Provide the [X, Y] coordinate of the cell's center where the given text is located.  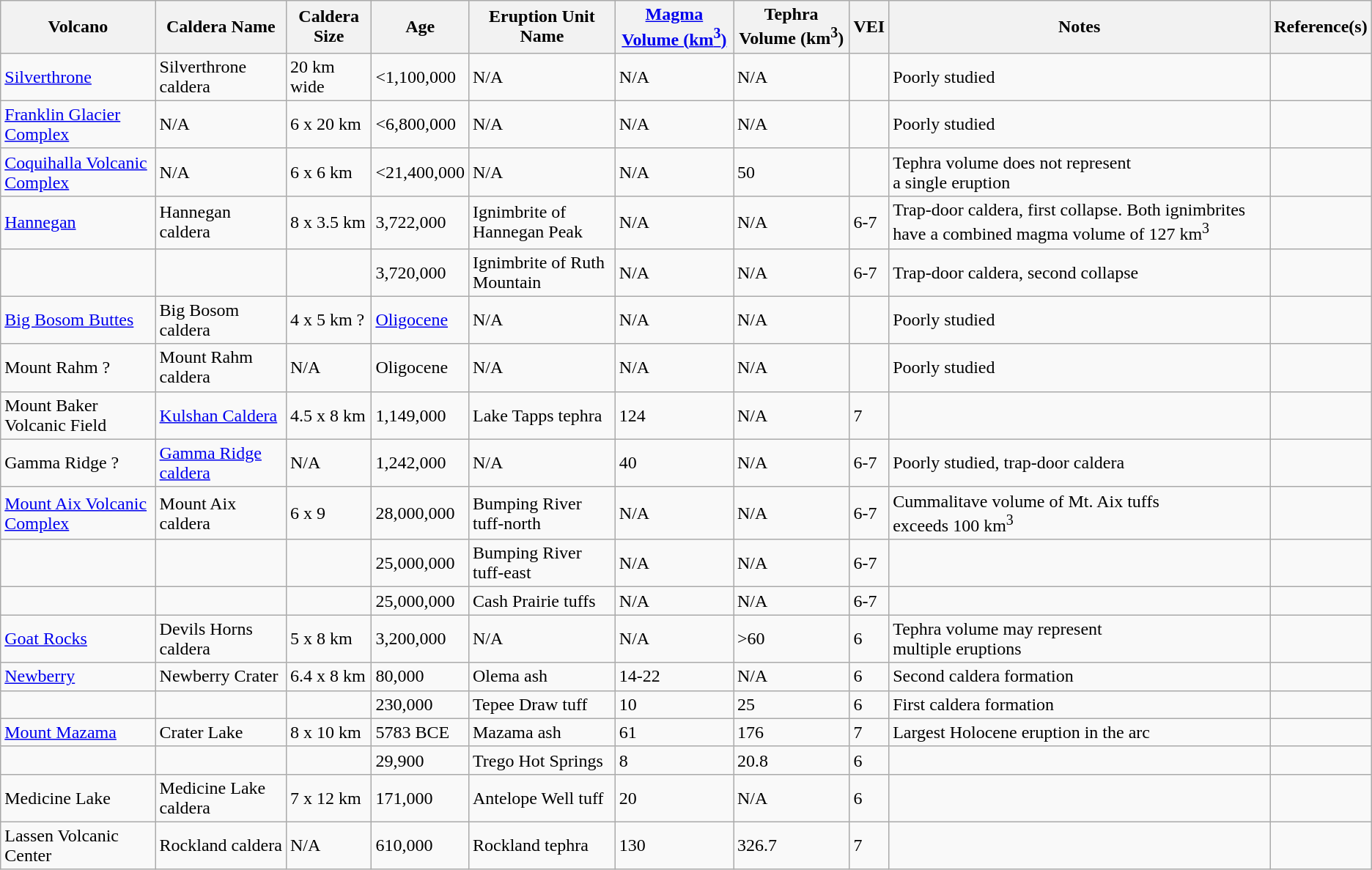
<21,400,000 [421, 172]
<1,100,000 [421, 76]
8 x 10 km [328, 732]
Goat Rocks [78, 639]
Second caldera formation [1080, 677]
1,149,000 [421, 415]
Cummalitave volume of Mt. Aix tuffsexceeds 100 km3 [1080, 513]
171,000 [421, 797]
Reference(s) [1321, 27]
130 [674, 846]
Hannegan [78, 222]
Eruption Unit Name [542, 27]
Rockland tephra [542, 846]
Volcano [78, 27]
Trap-door caldera, first collapse. Both ignimbrites have a combined magma volume of 127 km3 [1080, 222]
Lake Tapps tephra [542, 415]
Medicine Lake [78, 797]
Coquihalla Volcanic Complex [78, 172]
25 [791, 704]
230,000 [421, 704]
Devils Horns caldera [221, 639]
3,200,000 [421, 639]
Notes [1080, 27]
Largest Holocene eruption in the arc [1080, 732]
3,722,000 [421, 222]
Mount Mazama [78, 732]
Ignimbrite of Hannegan Peak [542, 222]
20 km wide [328, 76]
6 x 6 km [328, 172]
First caldera formation [1080, 704]
5783 BCE [421, 732]
Trap-door caldera, second collapse [1080, 273]
4 x 5 km ? [328, 320]
Kulshan Caldera [221, 415]
Mount Rahm caldera [221, 368]
Tephra Volume (km3) [791, 27]
Gamma Ridge ? [78, 463]
>60 [791, 639]
6 x 9 [328, 513]
<6,800,000 [421, 125]
80,000 [421, 677]
5 x 8 km [328, 639]
Olema ash [542, 677]
Mount Aix caldera [221, 513]
Big Bosom caldera [221, 320]
Mazama ash [542, 732]
Bumping River tuff-north [542, 513]
326.7 [791, 846]
6 x 20 km [328, 125]
20 [674, 797]
Antelope Well tuff [542, 797]
Magma Volume (km3) [674, 27]
Rockland caldera [221, 846]
124 [674, 415]
Trego Hot Springs [542, 760]
1,242,000 [421, 463]
28,000,000 [421, 513]
Poorly studied, trap-door caldera [1080, 463]
Caldera Size [328, 27]
Tephra volume does not representa single eruption [1080, 172]
40 [674, 463]
Silverthrone caldera [221, 76]
61 [674, 732]
176 [791, 732]
610,000 [421, 846]
Franklin Glacier Complex [78, 125]
8 [674, 760]
Age [421, 27]
3,720,000 [421, 273]
8 x 3.5 km [328, 222]
Gamma Ridge caldera [221, 463]
14-22 [674, 677]
Medicine Lake caldera [221, 797]
Mount Baker Volcanic Field [78, 415]
Silverthrone [78, 76]
Lassen Volcanic Center [78, 846]
Ignimbrite of Ruth Mountain [542, 273]
20.8 [791, 760]
4.5 x 8 km [328, 415]
Bumping River tuff-east [542, 563]
10 [674, 704]
Mount Rahm ? [78, 368]
29,900 [421, 760]
6.4 x 8 km [328, 677]
Big Bosom Buttes [78, 320]
7 x 12 km [328, 797]
Tephra volume may representmultiple eruptions [1080, 639]
Cash Prairie tuffs [542, 601]
VEI [869, 27]
Caldera Name [221, 27]
Hannegan caldera [221, 222]
Crater Lake [221, 732]
Newberry [78, 677]
50 [791, 172]
Newberry Crater [221, 677]
Tepee Draw tuff [542, 704]
Mount Aix Volcanic Complex [78, 513]
